Search for the cell housing the specified text and yield its [X, Y] center coordinate. 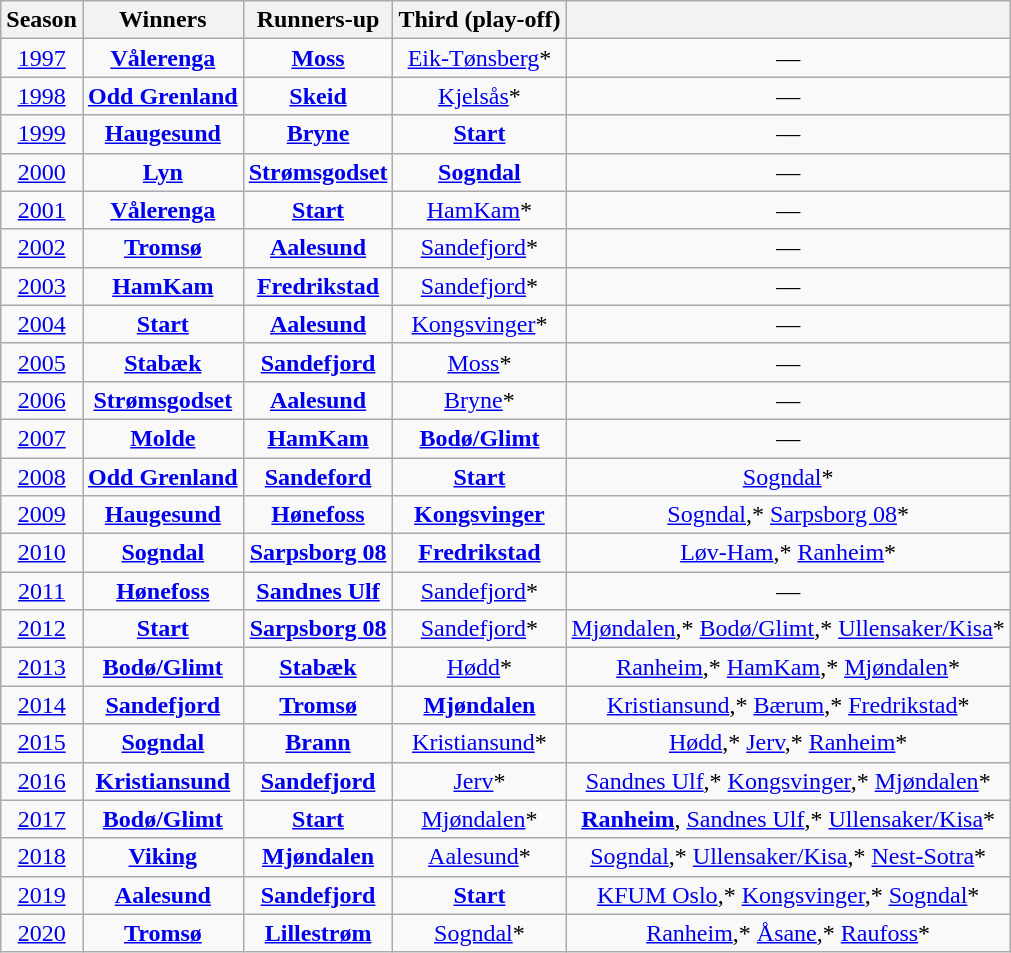
2011 [42, 591]
Bryne* [480, 400]
Jerv* [480, 781]
Ranheim, Sandnes Ulf,* Ullensaker/Kisa* [788, 819]
1998 [42, 96]
Kongsvinger [480, 515]
2009 [42, 515]
2019 [42, 895]
1997 [42, 58]
Ranheim,* Åsane,* Raufoss* [788, 933]
Skeid [318, 96]
Sandnes Ulf [318, 591]
Lyn [162, 172]
Kristiansund,* Bærum,* Fredrikstad* [788, 705]
2013 [42, 667]
2006 [42, 400]
Mjøndalen,* Bodø/Glimt,* Ullensaker/Kisa* [788, 629]
2005 [42, 362]
2012 [42, 629]
Ranheim,* HamKam,* Mjøndalen* [788, 667]
Viking [162, 857]
Mjøndalen* [480, 819]
2020 [42, 933]
Sandnes Ulf,* Kongsvinger,* Mjøndalen* [788, 781]
2016 [42, 781]
2018 [42, 857]
Lillestrøm [318, 933]
Winners [162, 20]
Molde [162, 438]
Moss [318, 58]
Sogndal,* Sarpsborg 08* [788, 515]
Kristiansund* [480, 743]
Aalesund* [480, 857]
Eik-Tønsberg* [480, 58]
Brann [318, 743]
2002 [42, 248]
Kristiansund [162, 781]
HamKam* [480, 210]
Moss* [480, 362]
Third (play-off) [480, 20]
Runners-up [318, 20]
Sandeford [318, 477]
2000 [42, 172]
Sogndal,* Ullensaker/Kisa,* Nest-Sotra* [788, 857]
KFUM Oslo,* Kongsvinger,* Sogndal* [788, 895]
Hødd,* Jerv,* Ranheim* [788, 743]
2015 [42, 743]
2004 [42, 324]
Bryne [318, 134]
2014 [42, 705]
Kongsvinger* [480, 324]
2003 [42, 286]
1999 [42, 134]
2001 [42, 210]
2008 [42, 477]
2007 [42, 438]
2010 [42, 553]
2017 [42, 819]
Kjelsås* [480, 96]
Løv-Ham,* Ranheim* [788, 553]
Season [42, 20]
Hødd* [480, 667]
